Determine the (x, y) coordinate at the center of the cell enclosing the given text.  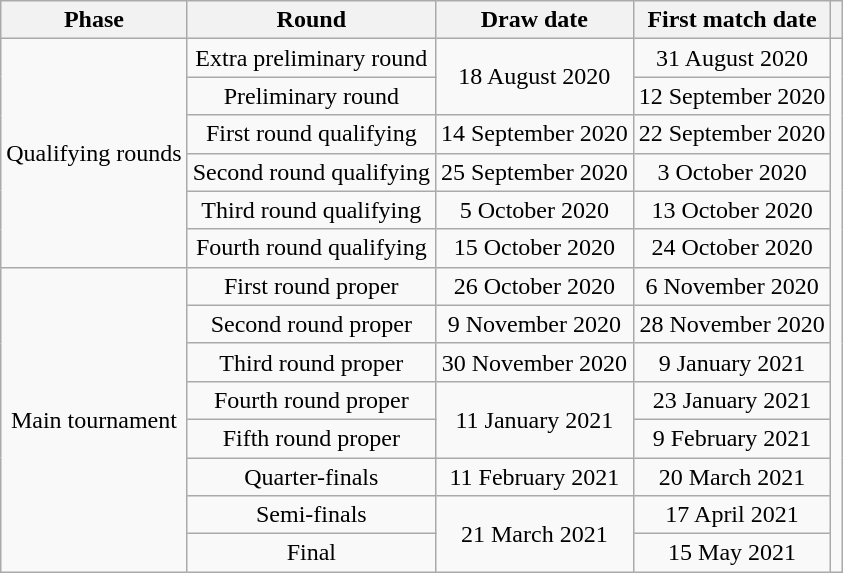
Main tournament (94, 419)
18 August 2020 (534, 77)
14 September 2020 (534, 134)
9 February 2021 (732, 438)
20 March 2021 (732, 477)
24 October 2020 (732, 248)
13 October 2020 (732, 210)
Draw date (534, 20)
Fourth round qualifying (311, 248)
15 October 2020 (534, 248)
Extra preliminary round (311, 58)
12 September 2020 (732, 96)
25 September 2020 (534, 172)
Round (311, 20)
3 October 2020 (732, 172)
First round proper (311, 286)
21 March 2021 (534, 534)
First match date (732, 20)
First round qualifying (311, 134)
Semi-finals (311, 515)
Final (311, 553)
Phase (94, 20)
Qualifying rounds (94, 153)
Preliminary round (311, 96)
26 October 2020 (534, 286)
Second round qualifying (311, 172)
17 April 2021 (732, 515)
Third round qualifying (311, 210)
9 January 2021 (732, 362)
22 September 2020 (732, 134)
30 November 2020 (534, 362)
15 May 2021 (732, 553)
Fifth round proper (311, 438)
9 November 2020 (534, 324)
31 August 2020 (732, 58)
5 October 2020 (534, 210)
6 November 2020 (732, 286)
Quarter-finals (311, 477)
11 February 2021 (534, 477)
28 November 2020 (732, 324)
Fourth round proper (311, 400)
Second round proper (311, 324)
23 January 2021 (732, 400)
11 January 2021 (534, 419)
Third round proper (311, 362)
